Locate the cell with the specified text and output its (X, Y) center coordinate. 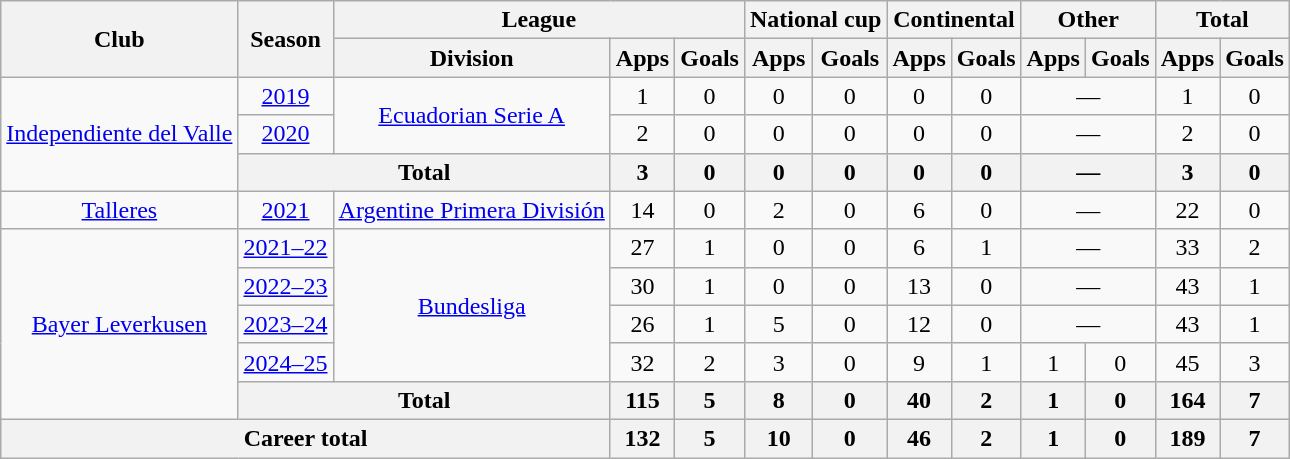
Continental (954, 20)
164 (1187, 400)
Bundesliga (472, 305)
League (538, 20)
30 (642, 286)
2023–24 (286, 324)
10 (778, 438)
2021 (286, 210)
8 (778, 400)
Club (120, 39)
Bayer Leverkusen (120, 324)
9 (919, 362)
Independiente del Valle (120, 134)
2022–23 (286, 286)
33 (1187, 248)
Other (1088, 20)
2024–25 (286, 362)
National cup (815, 20)
Season (286, 39)
14 (642, 210)
Career total (306, 438)
115 (642, 400)
Division (472, 58)
13 (919, 286)
Argentine Primera División (472, 210)
2020 (286, 134)
Ecuadorian Serie A (472, 115)
46 (919, 438)
27 (642, 248)
26 (642, 324)
2021–22 (286, 248)
32 (642, 362)
40 (919, 400)
2019 (286, 96)
22 (1187, 210)
132 (642, 438)
189 (1187, 438)
12 (919, 324)
Talleres (120, 210)
45 (1187, 362)
